Return [X, Y] of the center of cell containing provided text 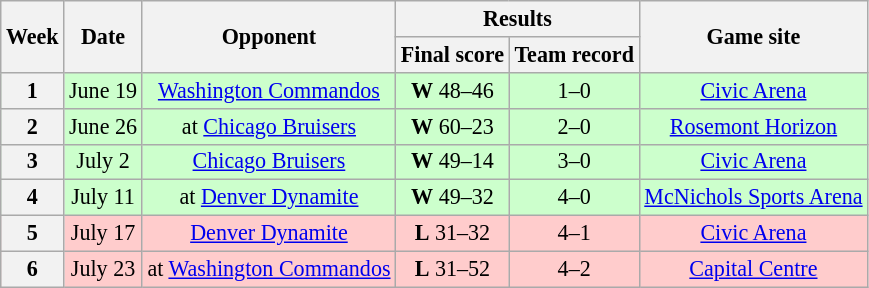
4–1 [574, 233]
W 49–14 [453, 162]
2 [32, 126]
W 60–23 [453, 126]
July 17 [103, 233]
Game site [754, 36]
Date [103, 36]
Chicago Bruisers [268, 162]
Denver Dynamite [268, 233]
3–0 [574, 162]
Rosemont Horizon [754, 126]
L 31–32 [453, 233]
3 [32, 162]
4 [32, 198]
June 26 [103, 126]
Capital Centre [754, 269]
4–2 [574, 269]
Opponent [268, 36]
July 23 [103, 269]
6 [32, 269]
June 19 [103, 90]
W 49–32 [453, 198]
2–0 [574, 126]
5 [32, 233]
L 31–52 [453, 269]
July 11 [103, 198]
Team record [574, 54]
McNichols Sports Arena [754, 198]
W 48–46 [453, 90]
1 [32, 90]
1–0 [574, 90]
Final score [453, 54]
Results [518, 18]
at Washington Commandos [268, 269]
July 2 [103, 162]
at Chicago Bruisers [268, 126]
at Denver Dynamite [268, 198]
4–0 [574, 198]
Washington Commandos [268, 90]
Week [32, 36]
